Identify which cell holds the provided text, then report its [x, y] central coordinate. 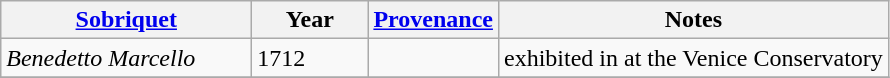
Provenance [434, 20]
Sobriquet [126, 20]
Year [310, 20]
Benedetto Marcello [126, 58]
exhibited in at the Venice Conservatory [693, 58]
Notes [693, 20]
1712 [310, 58]
